Return [X, Y] of the center of cell containing provided text 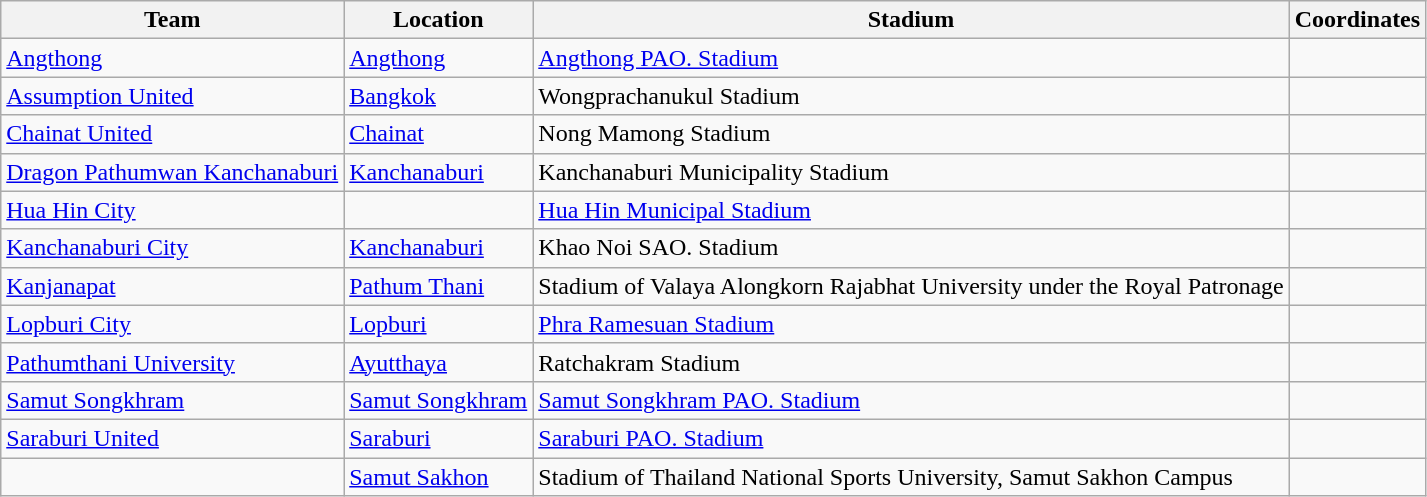
Saraburi [438, 438]
Chainat [438, 134]
Pathum Thani [438, 286]
Khao Noi SAO. Stadium [911, 248]
Stadium [911, 20]
Team [172, 20]
Dragon Pathumwan Kanchanaburi [172, 172]
Location [438, 20]
Pathumthani University [172, 362]
Kanchanaburi Municipality Stadium [911, 172]
Ratchakram Stadium [911, 362]
Phra Ramesuan Stadium [911, 324]
Ayutthaya [438, 362]
Hua Hin City [172, 210]
Chainat United [172, 134]
Bangkok [438, 96]
Kanjanapat [172, 286]
Kanchanaburi City [172, 248]
Nong Mamong Stadium [911, 134]
Saraburi United [172, 438]
Angthong PAO. Stadium [911, 58]
Stadium of Thailand National Sports University, Samut Sakhon Campus [911, 477]
Assumption United [172, 96]
Stadium of Valaya Alongkorn Rajabhat University under the Royal Patronage [911, 286]
Coordinates [1357, 20]
Wongprachanukul Stadium [911, 96]
Lopburi City [172, 324]
Saraburi PAO. Stadium [911, 438]
Samut Songkhram PAO. Stadium [911, 400]
Samut Sakhon [438, 477]
Hua Hin Municipal Stadium [911, 210]
Lopburi [438, 324]
